Find where the given text appears and provide that cell's center as [x, y] coordinate. 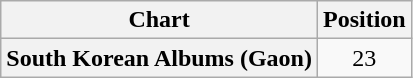
South Korean Albums (Gaon) [160, 58]
Chart [160, 20]
23 [364, 58]
Position [364, 20]
